Scan for the cell matching the given text and deliver its [X, Y] coordinate at center. 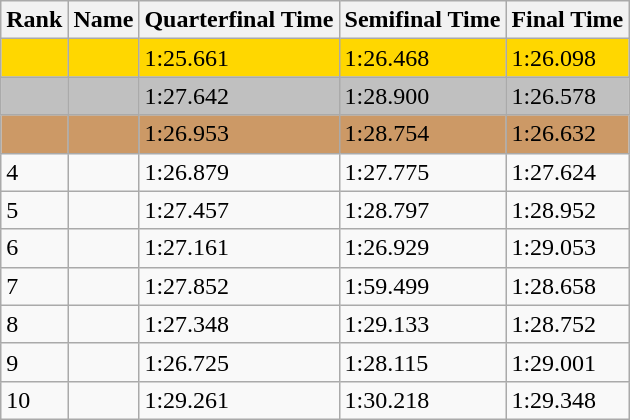
1:59.499 [422, 286]
10 [34, 400]
1:28.900 [422, 96]
1:27.852 [239, 286]
1:28.797 [422, 210]
Quarterfinal Time [239, 20]
1:28.658 [568, 286]
Semifinal Time [422, 20]
1:26.953 [239, 134]
1:29.348 [568, 400]
1:26.468 [422, 58]
Rank [34, 20]
5 [34, 210]
1:26.725 [239, 362]
1:29.261 [239, 400]
4 [34, 172]
7 [34, 286]
1:25.661 [239, 58]
1:30.218 [422, 400]
8 [34, 324]
1:28.754 [422, 134]
1:26.578 [568, 96]
1:27.642 [239, 96]
1:27.161 [239, 248]
1:28.752 [568, 324]
6 [34, 248]
1:29.001 [568, 362]
1:27.624 [568, 172]
1:26.879 [239, 172]
1:28.952 [568, 210]
1:26.098 [568, 58]
1:27.457 [239, 210]
Final Time [568, 20]
Name [104, 20]
1:28.115 [422, 362]
9 [34, 362]
1:26.632 [568, 134]
1:29.133 [422, 324]
1:29.053 [568, 248]
1:27.348 [239, 324]
1:26.929 [422, 248]
1:27.775 [422, 172]
